Extract the [x, y] coordinate from the center of the cell holding the provided text.  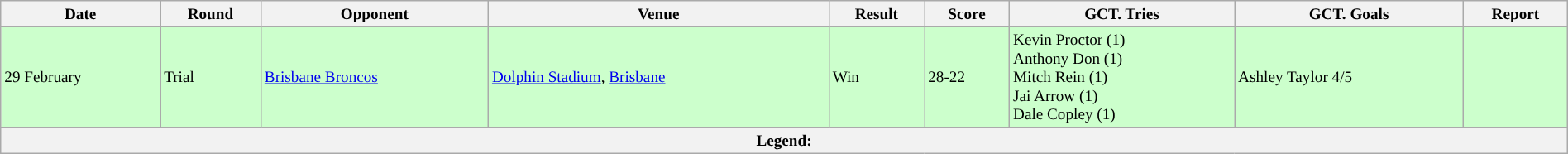
Venue [658, 14]
Dolphin Stadium, Brisbane [658, 77]
Result [877, 14]
Legend: [784, 141]
Date [81, 14]
29 February [81, 77]
Brisbane Broncos [374, 77]
GCT. Tries [1121, 14]
GCT. Goals [1350, 14]
Kevin Proctor (1)Anthony Don (1)Mitch Rein (1) Jai Arrow (1) Dale Copley (1) [1121, 77]
Report [1516, 14]
Opponent [374, 14]
28-22 [968, 77]
Win [877, 77]
Trial [211, 77]
Ashley Taylor 4/5 [1350, 77]
Round [211, 14]
Score [968, 14]
